For the text-containing cell, return its midpoint in (X, Y) coordinate format. 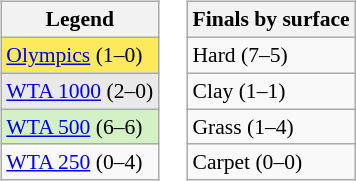
Grass (1–4) (270, 127)
WTA 250 (0–4) (80, 162)
Legend (80, 20)
WTA 1000 (2–0) (80, 91)
Clay (1–1) (270, 91)
Hard (7–5) (270, 55)
Carpet (0–0) (270, 162)
Finals by surface (270, 20)
Olympics (1–0) (80, 55)
WTA 500 (6–6) (80, 127)
